Find where the given text appears and provide that cell's center as (X, Y) coordinate. 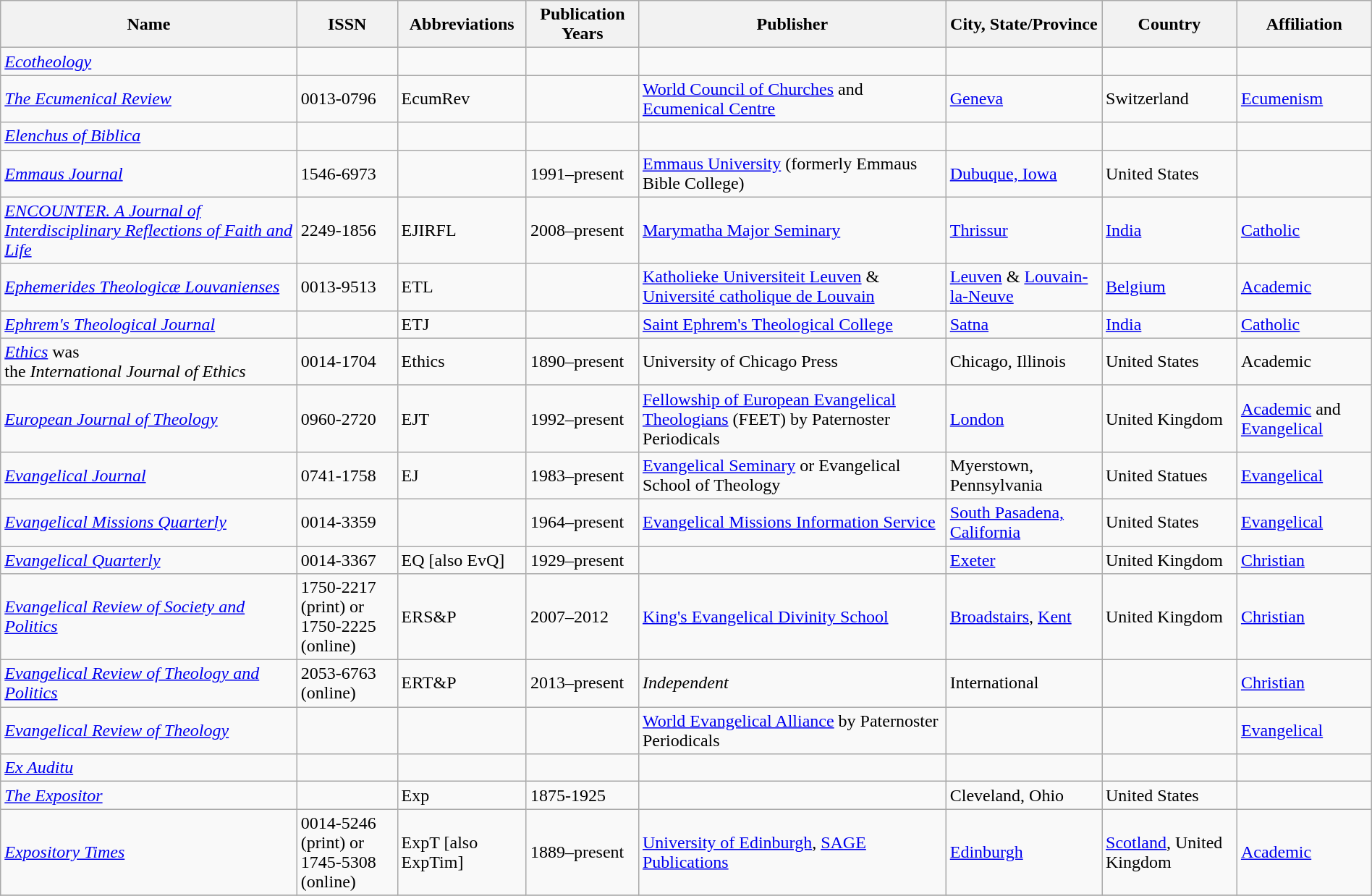
Thrissur (1023, 230)
Country (1169, 25)
0741-1758 (347, 475)
Exeter (1023, 559)
King's Evangelical Divinity School (792, 617)
Publication Years (582, 25)
Emmaus University (formerly Emmaus Bible College) (792, 174)
University of Edinburgh, SAGE Publications (792, 853)
Elenchus of Biblica (149, 136)
Expository Times (149, 853)
International (1023, 683)
University of Chicago Press (792, 362)
Belgium (1169, 287)
Affiliation (1304, 25)
Ethics (462, 362)
1546-6973 (347, 174)
2053-6763 (online) (347, 683)
Evangelical Seminary or Evangelical School of Theology (792, 475)
World Council of Churches and Ecumenical Centre (792, 98)
EJT (462, 418)
1983–present (582, 475)
Marymatha Major Seminary (792, 230)
0013-0796 (347, 98)
South Pasadena, California (1023, 523)
Evangelical Missions Information Service (792, 523)
Evangelical Journal (149, 475)
Leuven & Louvain-la-Neuve (1023, 287)
Evangelical Missions Quarterly (149, 523)
Academic and Evangelical (1304, 418)
ERS&P (462, 617)
1875-1925 (582, 795)
Ethics was the International Journal of Ethics (149, 362)
Evangelical Review of Theology and Politics (149, 683)
Independent (792, 683)
2008–present (582, 230)
The Ecumenical Review (149, 98)
Chicago, Illinois (1023, 362)
ENCOUNTER. A Journal of Interdisciplinary Reflections of Faith and Life (149, 230)
Ecumenism (1304, 98)
ISSN (347, 25)
Switzerland (1169, 98)
0014-5246 (print) or1745-5308 (online) (347, 853)
Emmaus Journal (149, 174)
Ephrem's Theological Journal (149, 324)
Myerstown, Pennsylvania (1023, 475)
Edinburgh (1023, 853)
1964–present (582, 523)
0014-3367 (347, 559)
Broadstairs, Kent (1023, 617)
2007–2012 (582, 617)
World Evangelical Alliance by Paternoster Periodicals (792, 731)
0013-9513 (347, 287)
ERT&P (462, 683)
2249-1856 (347, 230)
London (1023, 418)
Ecotheology (149, 62)
ETJ (462, 324)
1889–present (582, 853)
European Journal of Theology (149, 418)
Saint Ephrem's Theological College (792, 324)
Satna (1023, 324)
Dubuque, Iowa (1023, 174)
1992–present (582, 418)
1890–present (582, 362)
Publisher (792, 25)
Evangelical Review of Society and Politics (149, 617)
ETL (462, 287)
United Statues (1169, 475)
0014-1704 (347, 362)
ExpT [also ExpTim] (462, 853)
Cleveland, Ohio (1023, 795)
Fellowship of European Evangelical Theologians (FEET) by Paternoster Periodicals (792, 418)
City, State/Province (1023, 25)
Ephemerides Theologicæ Louvanienses (149, 287)
EcumRev (462, 98)
EQ [also EvQ] (462, 559)
Scotland, United Kingdom (1169, 853)
Exp (462, 795)
Abbreviations (462, 25)
The Expositor (149, 795)
Name (149, 25)
0960-2720 (347, 418)
Ex Auditu (149, 768)
Geneva (1023, 98)
1750-2217 (print) or1750-2225 (online) (347, 617)
0014-3359 (347, 523)
1991–present (582, 174)
EJ (462, 475)
Katholieke Universiteit Leuven & Université catholique de Louvain (792, 287)
EJIRFL (462, 230)
Evangelical Quarterly (149, 559)
Evangelical Review of Theology (149, 731)
2013–present (582, 683)
1929–present (582, 559)
